Determine the (x, y) coordinate at the center of the cell enclosing the given text.  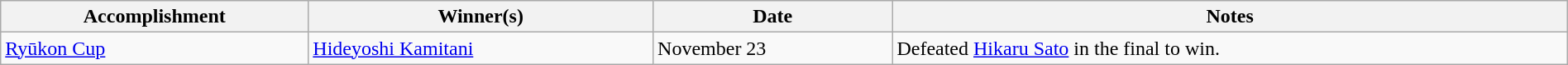
Accomplishment (155, 17)
Notes (1230, 17)
November 23 (772, 48)
Hideyoshi Kamitani (481, 48)
Defeated Hikaru Sato in the final to win. (1230, 48)
Winner(s) (481, 17)
Date (772, 17)
Ryūkon Cup (155, 48)
